Pinpoint the cell where the given text exists, returning its (X, Y) midpoint coordinate. 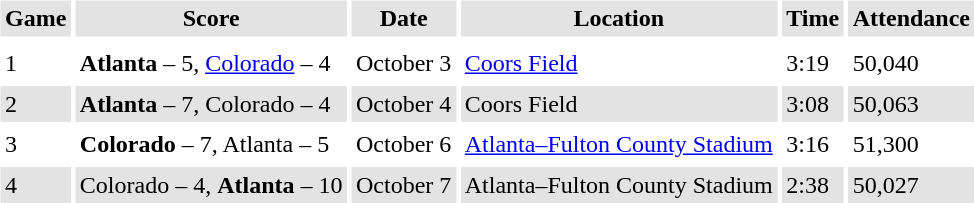
Colorado – 4, Atlanta – 10 (211, 185)
Location (618, 18)
3:19 (813, 64)
Colorado – 7, Atlanta – 5 (211, 144)
October 3 (403, 64)
Attendance (911, 18)
50,027 (911, 185)
3:08 (813, 104)
50,040 (911, 64)
2 (35, 104)
4 (35, 185)
Atlanta – 5, Colorado – 4 (211, 64)
October 7 (403, 185)
October 6 (403, 144)
2:38 (813, 185)
Time (813, 18)
Date (403, 18)
3 (35, 144)
1 (35, 64)
3:16 (813, 144)
51,300 (911, 144)
Game (35, 18)
Atlanta – 7, Colorado – 4 (211, 104)
50,063 (911, 104)
October 4 (403, 104)
Score (211, 18)
